Pinpoint the cell where the given text exists, returning its (x, y) midpoint coordinate. 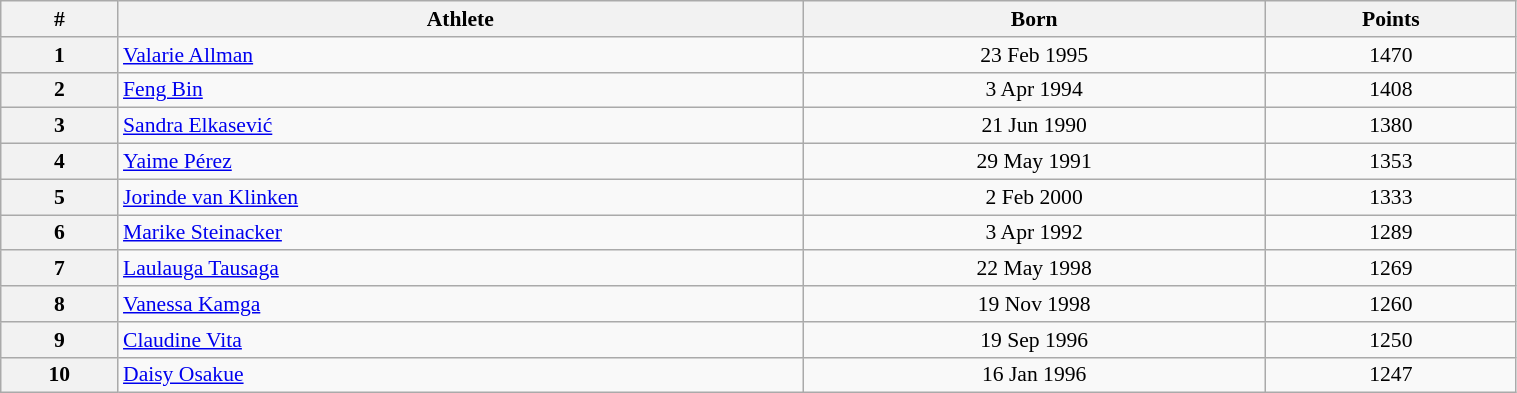
1333 (1391, 197)
29 May 1991 (1034, 162)
8 (60, 304)
2 Feb 2000 (1034, 197)
Vanessa Kamga (460, 304)
Sandra Elkasević (460, 126)
Daisy Osakue (460, 375)
Yaime Pérez (460, 162)
3 (60, 126)
Born (1034, 19)
Feng Bin (460, 90)
1260 (1391, 304)
1250 (1391, 340)
Points (1391, 19)
1 (60, 55)
1353 (1391, 162)
Laulauga Tausaga (460, 269)
7 (60, 269)
1380 (1391, 126)
4 (60, 162)
19 Nov 1998 (1034, 304)
Athlete (460, 19)
Marike Steinacker (460, 233)
22 May 1998 (1034, 269)
1408 (1391, 90)
1247 (1391, 375)
Claudine Vita (460, 340)
3 Apr 1992 (1034, 233)
1470 (1391, 55)
9 (60, 340)
2 (60, 90)
3 Apr 1994 (1034, 90)
6 (60, 233)
19 Sep 1996 (1034, 340)
21 Jun 1990 (1034, 126)
23 Feb 1995 (1034, 55)
10 (60, 375)
16 Jan 1996 (1034, 375)
5 (60, 197)
1269 (1391, 269)
# (60, 19)
1289 (1391, 233)
Valarie Allman (460, 55)
Jorinde van Klinken (460, 197)
